For the text-containing cell, return its midpoint in (X, Y) coordinate format. 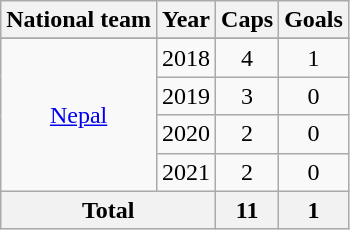
2021 (186, 172)
Goals (314, 20)
Caps (248, 20)
2020 (186, 134)
Total (108, 210)
2019 (186, 96)
4 (248, 58)
National team (79, 20)
11 (248, 210)
3 (248, 96)
Nepal (79, 115)
Year (186, 20)
2018 (186, 58)
